Determine the (x, y) coordinate at the center of the cell enclosing the given text.  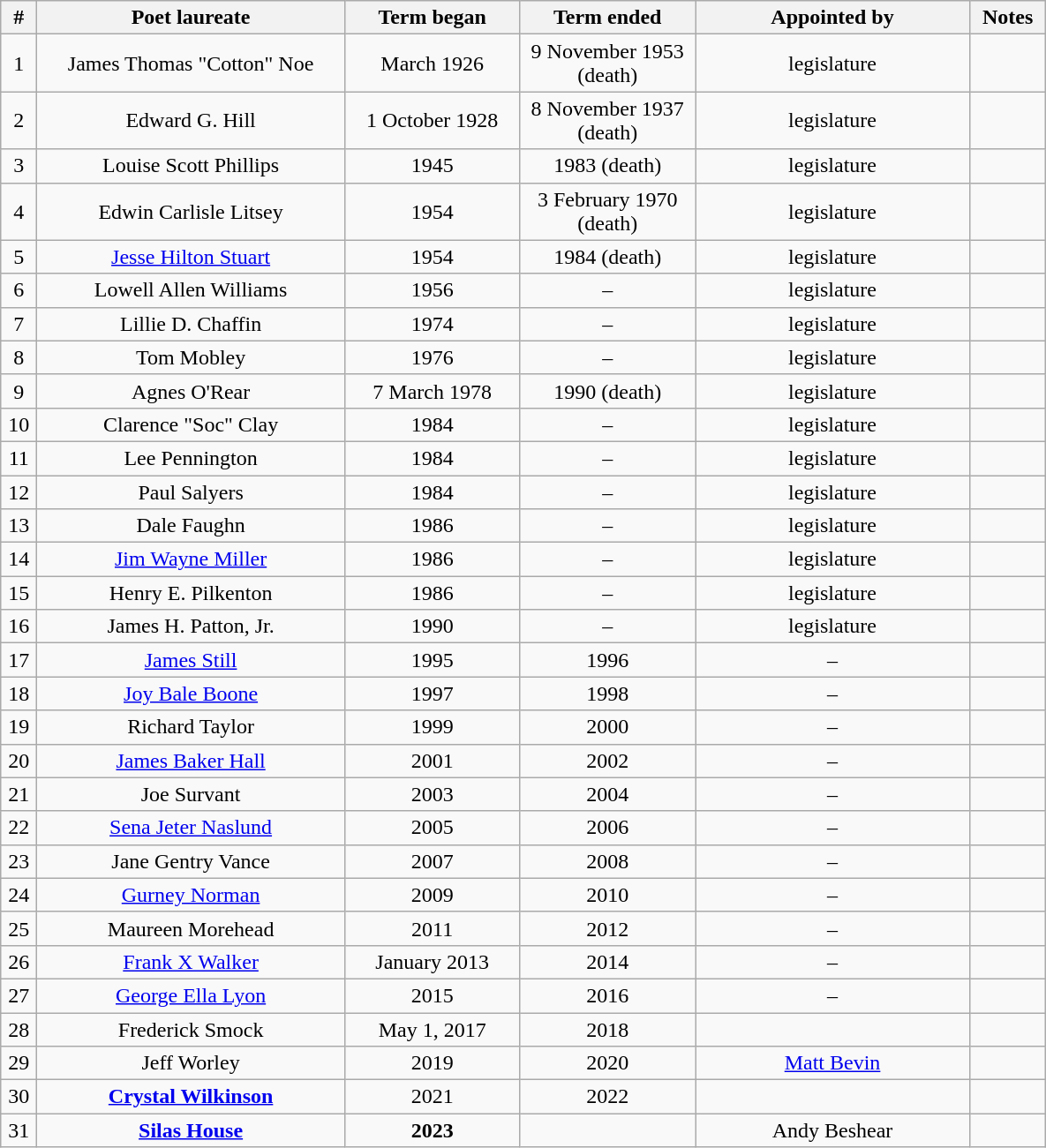
2019 (433, 1063)
Louise Scott Phillips (191, 166)
8 November 1937 (death) (607, 120)
2005 (433, 828)
21 (19, 794)
Andy Beshear (833, 1130)
26 (19, 962)
Richard Taylor (191, 727)
23 (19, 861)
2000 (607, 727)
Clarence "Soc" Clay (191, 424)
Gurney Norman (191, 895)
5 (19, 257)
Jane Gentry Vance (191, 861)
Joy Bale Boone (191, 694)
2008 (607, 861)
11 (19, 458)
9 (19, 391)
2006 (607, 828)
28 (19, 1030)
January 2013 (433, 962)
Lowell Allen Williams (191, 290)
1998 (607, 694)
30 (19, 1097)
George Ella Lyon (191, 995)
9 November 1953 (death) (607, 64)
1984 (death) (607, 257)
Dale Faughn (191, 526)
13 (19, 526)
Sena Jeter Naslund (191, 828)
2010 (607, 895)
2015 (433, 995)
19 (19, 727)
Term began (433, 18)
James Still (191, 660)
Jeff Worley (191, 1063)
2011 (433, 928)
1 October 1928 (433, 120)
18 (19, 694)
2012 (607, 928)
15 (19, 593)
2023 (433, 1130)
14 (19, 559)
24 (19, 895)
3 February 1970 (death) (607, 212)
Agnes O'Rear (191, 391)
Frederick Smock (191, 1030)
31 (19, 1130)
Paul Salyers (191, 491)
1945 (433, 166)
2003 (433, 794)
29 (19, 1063)
10 (19, 424)
1996 (607, 660)
2 (19, 120)
Appointed by (833, 18)
James H. Patton, Jr. (191, 627)
3 (19, 166)
Henry E. Pilkenton (191, 593)
1999 (433, 727)
2022 (607, 1097)
7 (19, 324)
1983 (death) (607, 166)
Matt Bevin (833, 1063)
2020 (607, 1063)
1956 (433, 290)
March 1926 (433, 64)
4 (19, 212)
Tom Mobley (191, 357)
17 (19, 660)
James Baker Hall (191, 761)
Notes (1008, 18)
22 (19, 828)
2016 (607, 995)
16 (19, 627)
May 1, 2017 (433, 1030)
Silas House (191, 1130)
Edward G. Hill (191, 120)
2021 (433, 1097)
Crystal Wilkinson (191, 1097)
Jesse Hilton Stuart (191, 257)
2009 (433, 895)
Jim Wayne Miller (191, 559)
1990 (death) (607, 391)
2018 (607, 1030)
2002 (607, 761)
James Thomas "Cotton" Noe (191, 64)
Edwin Carlisle Litsey (191, 212)
Maureen Morehead (191, 928)
Lee Pennington (191, 458)
2007 (433, 861)
12 (19, 491)
2001 (433, 761)
20 (19, 761)
Frank X Walker (191, 962)
6 (19, 290)
1995 (433, 660)
Lillie D. Chaffin (191, 324)
1990 (433, 627)
27 (19, 995)
2004 (607, 794)
8 (19, 357)
# (19, 18)
1976 (433, 357)
Term ended (607, 18)
Joe Survant (191, 794)
1974 (433, 324)
1997 (433, 694)
25 (19, 928)
2014 (607, 962)
Poet laureate (191, 18)
1 (19, 64)
7 March 1978 (433, 391)
